For the text-containing cell, return its midpoint in (x, y) coordinate format. 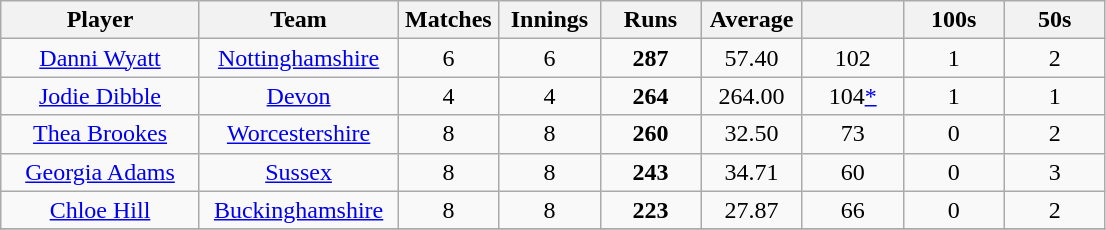
Average (752, 20)
Worcestershire (298, 134)
Danni Wyatt (100, 58)
50s (1054, 20)
27.87 (752, 210)
Buckinghamshire (298, 210)
243 (650, 172)
Nottinghamshire (298, 58)
104* (852, 96)
Sussex (298, 172)
Player (100, 20)
57.40 (752, 58)
287 (650, 58)
Innings (550, 20)
34.71 (752, 172)
3 (1054, 172)
264.00 (752, 96)
260 (650, 134)
Devon (298, 96)
102 (852, 58)
Team (298, 20)
60 (852, 172)
66 (852, 210)
73 (852, 134)
Chloe Hill (100, 210)
223 (650, 210)
100s (954, 20)
264 (650, 96)
Georgia Adams (100, 172)
32.50 (752, 134)
Runs (650, 20)
Matches (448, 20)
Thea Brookes (100, 134)
Jodie Dibble (100, 96)
